Locate the cell with the specified text and output its (X, Y) center coordinate. 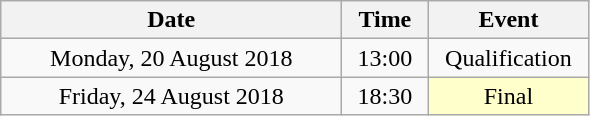
Date (172, 20)
Friday, 24 August 2018 (172, 96)
13:00 (385, 58)
Time (385, 20)
Monday, 20 August 2018 (172, 58)
Qualification (508, 58)
Event (508, 20)
Final (508, 96)
18:30 (385, 96)
